Find where the given text appears and provide that cell's center as (X, Y) coordinate. 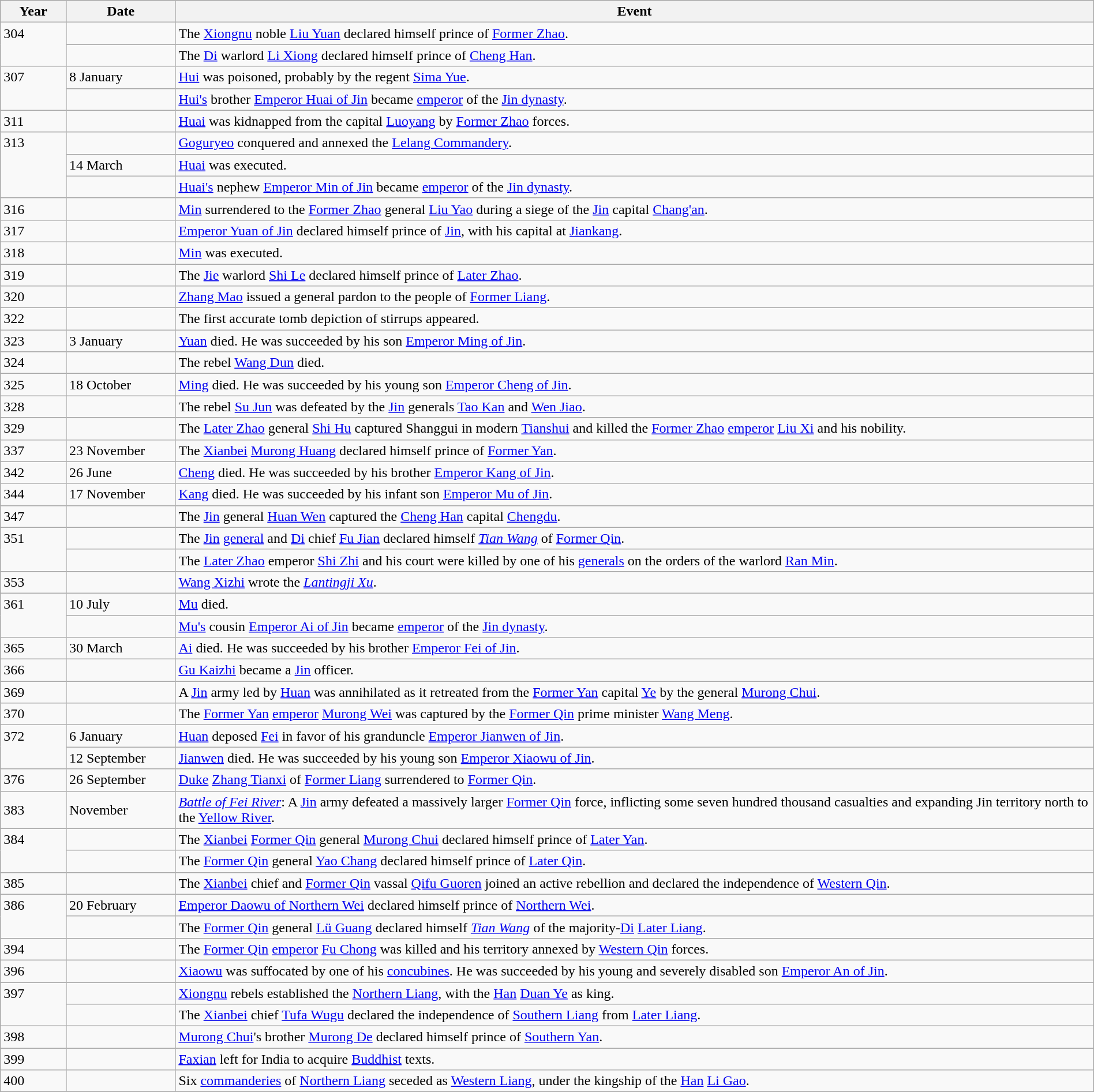
370 (33, 714)
Emperor Yuan of Jin declared himself prince of Jin, with his capital at Jiankang. (635, 231)
14 March (120, 165)
304 (33, 44)
Year (33, 12)
Six commanderies of Northern Liang seceded as Western Liang, under the kingship of the Han Li Gao. (635, 1081)
The Former Qin general Lü Guang declared himself Tian Wang of the majority-Di Later Liang. (635, 927)
366 (33, 670)
319 (33, 275)
The Xiongnu noble Liu Yuan declared himself prince of Former Zhao. (635, 33)
Min was executed. (635, 253)
320 (33, 297)
The Jie warlord Shi Le declared himself prince of Later Zhao. (635, 275)
372 (33, 747)
385 (33, 883)
386 (33, 916)
Ai died. He was succeeded by his brother Emperor Fei of Jin. (635, 648)
361 (33, 615)
318 (33, 253)
17 November (120, 494)
The Xianbei Murong Huang declared himself prince of Former Yan. (635, 451)
Huai's nephew Emperor Min of Jin became emperor of the Jin dynasty. (635, 187)
Kang died. He was succeeded by his infant son Emperor Mu of Jin. (635, 494)
Zhang Mao issued a general pardon to the people of Former Liang. (635, 297)
Faxian left for India to acquire Buddhist texts. (635, 1059)
The Former Qin general Yao Chang declared himself prince of Later Qin. (635, 861)
322 (33, 319)
Murong Chui's brother Murong De declared himself prince of Southern Yan. (635, 1037)
The Xianbei chief and Former Qin vassal Qifu Guoren joined an active rebellion and declared the independence of Western Qin. (635, 883)
Emperor Daowu of Northern Wei declared himself prince of Northern Wei. (635, 905)
376 (33, 780)
The Xianbei Former Qin general Murong Chui declared himself prince of Later Yan. (635, 839)
Min surrendered to the Former Zhao general Liu Yao during a siege of the Jin capital Chang'an. (635, 209)
311 (33, 121)
26 September (120, 780)
317 (33, 231)
Mu died. (635, 604)
The Former Yan emperor Murong Wei was captured by the Former Qin prime minister Wang Meng. (635, 714)
Jianwen died. He was succeeded by his young son Emperor Xiaowu of Jin. (635, 758)
Hui was poisoned, probably by the regent Sima Yue. (635, 77)
The Di warlord Li Xiong declared himself prince of Cheng Han. (635, 55)
337 (33, 451)
Mu's cousin Emperor Ai of Jin became emperor of the Jin dynasty. (635, 626)
18 October (120, 385)
342 (33, 472)
8 January (120, 77)
369 (33, 692)
344 (33, 494)
396 (33, 971)
The rebel Su Jun was defeated by the Jin generals Tao Kan and Wen Jiao. (635, 407)
Wang Xizhi wrote the Lantingji Xu. (635, 582)
The Former Qin emperor Fu Chong was killed and his territory annexed by Western Qin forces. (635, 949)
324 (33, 363)
6 January (120, 736)
384 (33, 850)
26 June (120, 472)
23 November (120, 451)
Duke Zhang Tianxi of Former Liang surrendered to Former Qin. (635, 780)
10 July (120, 604)
The Jin general Huan Wen captured the Cheng Han capital Chengdu. (635, 516)
400 (33, 1081)
Xiongnu rebels established the Northern Liang, with the Han Duan Ye as king. (635, 993)
Yuan died. He was succeeded by his son Emperor Ming of Jin. (635, 341)
Hui's brother Emperor Huai of Jin became emperor of the Jin dynasty. (635, 99)
The rebel Wang Dun died. (635, 363)
12 September (120, 758)
316 (33, 209)
347 (33, 516)
325 (33, 385)
353 (33, 582)
397 (33, 1004)
The Later Zhao emperor Shi Zhi and his court were killed by one of his generals on the orders of the warlord Ran Min. (635, 560)
20 February (120, 905)
351 (33, 549)
398 (33, 1037)
307 (33, 88)
394 (33, 949)
323 (33, 341)
A Jin army led by Huan was annihilated as it retreated from the Former Yan capital Ye by the general Murong Chui. (635, 692)
Date (120, 12)
313 (33, 165)
3 January (120, 341)
The Later Zhao general Shi Hu captured Shanggui in modern Tianshui and killed the Former Zhao emperor Liu Xi and his nobility. (635, 429)
399 (33, 1059)
Event (635, 12)
Goguryeo conquered and annexed the Lelang Commandery. (635, 143)
Huan deposed Fei in favor of his granduncle Emperor Jianwen of Jin. (635, 736)
November (120, 810)
Huai was kidnapped from the capital Luoyang by Former Zhao forces. (635, 121)
30 March (120, 648)
329 (33, 429)
Gu Kaizhi became a Jin officer. (635, 670)
Cheng died. He was succeeded by his brother Emperor Kang of Jin. (635, 472)
328 (33, 407)
The Xianbei chief Tufa Wugu declared the independence of Southern Liang from Later Liang. (635, 1015)
383 (33, 810)
Huai was executed. (635, 165)
Ming died. He was succeeded by his young son Emperor Cheng of Jin. (635, 385)
Xiaowu was suffocated by one of his concubines. He was succeeded by his young and severely disabled son Emperor An of Jin. (635, 971)
365 (33, 648)
The Jin general and Di chief Fu Jian declared himself Tian Wang of Former Qin. (635, 538)
The first accurate tomb depiction of stirrups appeared. (635, 319)
